Detect which cell encompasses the target text, then output its (X, Y) center coordinate. 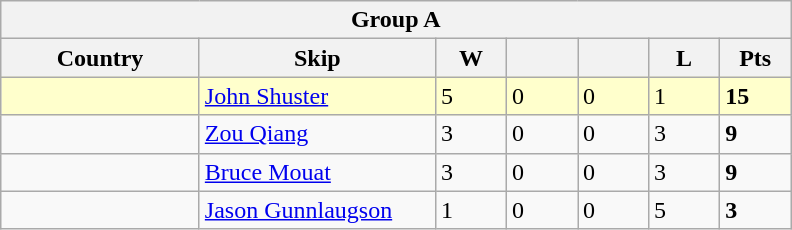
Pts (756, 58)
Skip (317, 58)
Zou Qiang (317, 134)
Bruce Mouat (317, 172)
Jason Gunnlaugson (317, 210)
John Shuster (317, 96)
Group A (396, 20)
15 (756, 96)
L (684, 58)
W (470, 58)
Country (100, 58)
